Pinpoint the cell where the given text exists, returning its (X, Y) midpoint coordinate. 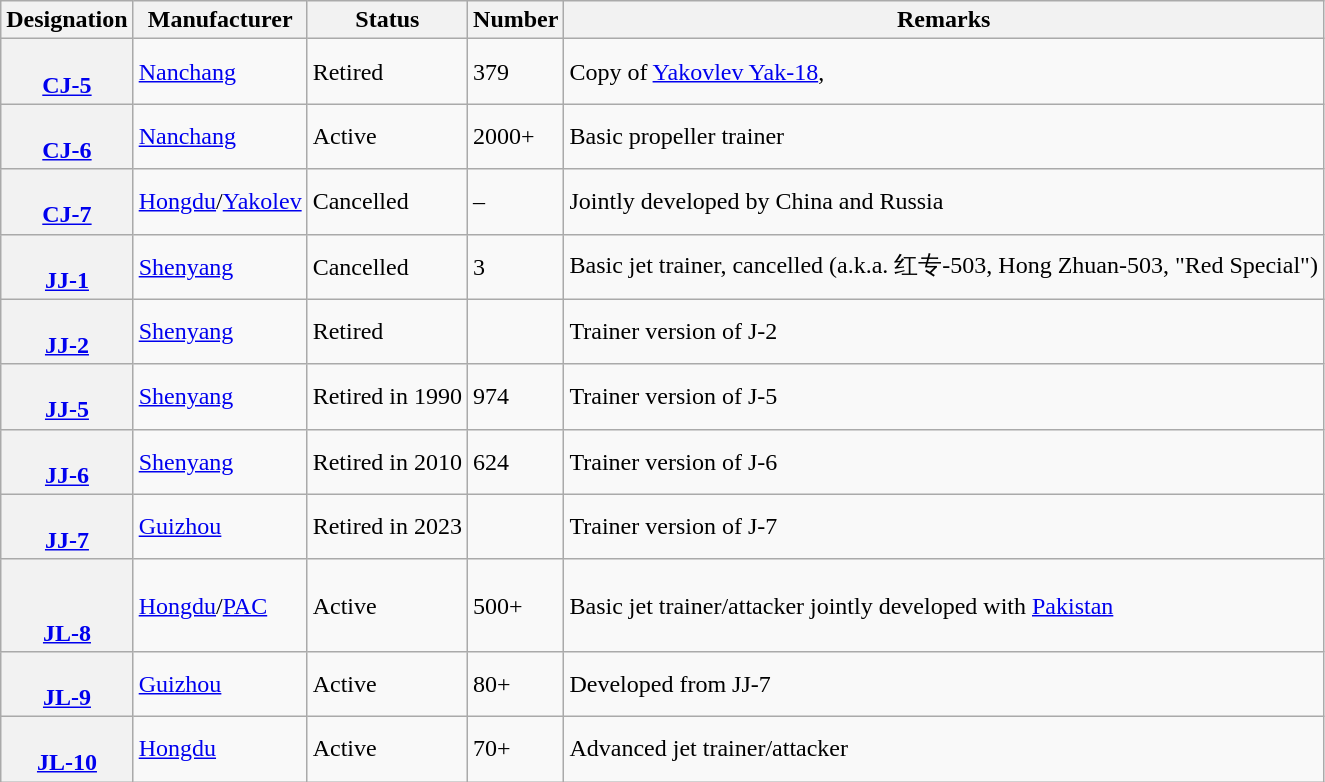
Trainer version of J-2 (944, 332)
Designation (67, 20)
Retired in 2010 (387, 462)
Copy of Yakovlev Yak-18, (944, 72)
Trainer version of J-5 (944, 396)
2000+ (516, 136)
Basic jet trainer, cancelled (a.k.a. 红专-503, Hong Zhuan-503, "Red Special") (944, 266)
Jointly developed by China and Russia (944, 202)
Hongdu/PAC (220, 605)
Retired in 1990 (387, 396)
Remarks (944, 20)
379 (516, 72)
974 (516, 396)
70+ (516, 748)
Manufacturer (220, 20)
CJ-5 (67, 72)
CJ-7 (67, 202)
Hongdu (220, 748)
JL-10 (67, 748)
JL-8 (67, 605)
500+ (516, 605)
Trainer version of J-6 (944, 462)
Retired in 2023 (387, 526)
Basic jet trainer/attacker jointly developed with Pakistan (944, 605)
Developed from JJ-7 (944, 684)
Basic propeller trainer (944, 136)
80+ (516, 684)
JJ-7 (67, 526)
3 (516, 266)
JJ-5 (67, 396)
Trainer version of J-7 (944, 526)
JJ-6 (67, 462)
JL-9 (67, 684)
CJ-6 (67, 136)
Advanced jet trainer/attacker (944, 748)
Hongdu/Yakolev (220, 202)
JJ-2 (67, 332)
624 (516, 462)
Status (387, 20)
– (516, 202)
Number (516, 20)
JJ-1 (67, 266)
